Capture the cell that displays the provided text and extract its (X, Y) central coordinate. 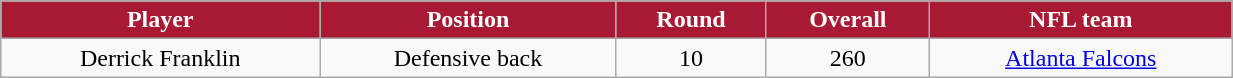
NFL team (1081, 20)
Round (690, 20)
Player (160, 20)
Position (468, 20)
Atlanta Falcons (1081, 58)
Derrick Franklin (160, 58)
10 (690, 58)
Overall (848, 20)
260 (848, 58)
Defensive back (468, 58)
